Search for the cell housing the specified text and yield its [X, Y] center coordinate. 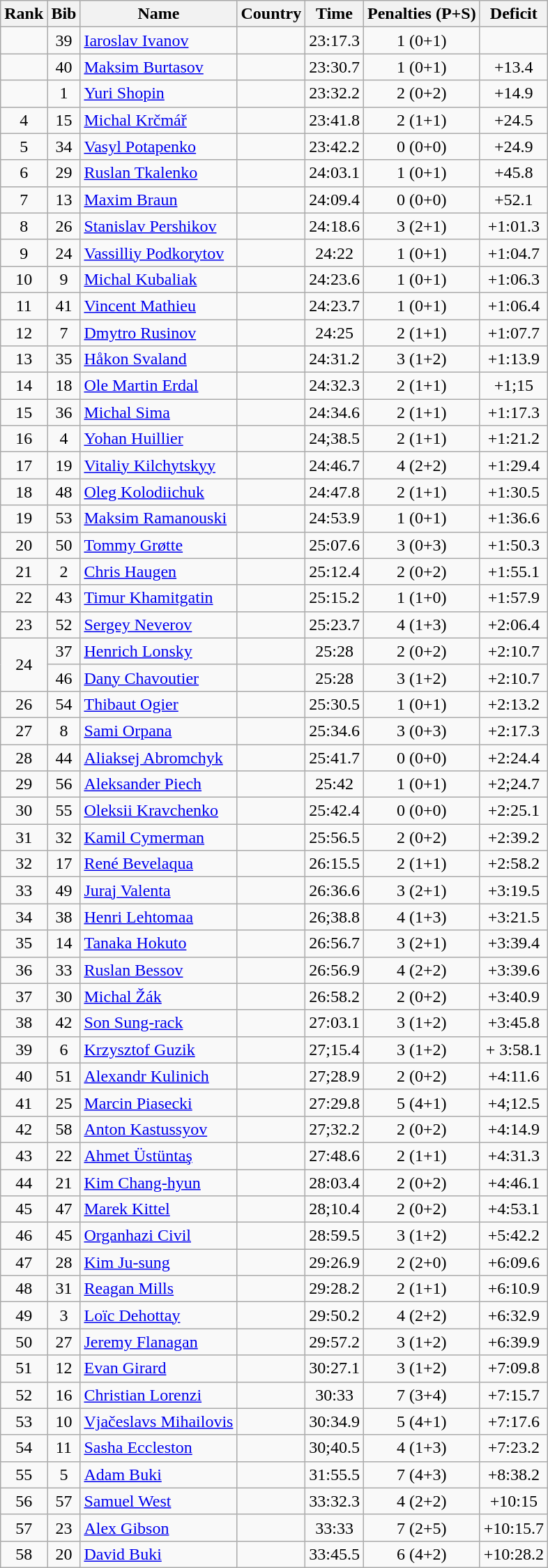
Michal Žák [159, 996]
Oleksii Kravchenko [159, 811]
+4:31.3 [513, 1156]
24:53.9 [335, 518]
+4:14.9 [513, 1129]
+7:17.6 [513, 1421]
Juraj Valenta [159, 890]
+ 3:58.1 [513, 1050]
24;38.5 [335, 439]
33:32.3 [335, 1501]
Krzysztof Guzik [159, 1050]
Chris Haugen [159, 572]
3 [64, 1315]
Maksim Ramanouski [159, 518]
27;28.9 [335, 1076]
Michal Sima [159, 412]
+3:39.6 [513, 970]
Iaroslav Ivanov [159, 40]
Maksim Burtasov [159, 67]
+10:28.2 [513, 1554]
+7:15.7 [513, 1395]
Samuel West [159, 1501]
25:41.7 [335, 757]
2 [64, 572]
31:55.5 [335, 1474]
30;40.5 [335, 1448]
Penalties (P+S) [421, 14]
24:18.6 [335, 226]
+2:06.4 [513, 625]
26:15.5 [335, 864]
23:17.3 [335, 40]
+1:30.5 [513, 492]
23:32.2 [335, 94]
27:29.8 [335, 1103]
+3:19.5 [513, 890]
Time [335, 14]
+1:29.4 [513, 465]
33:45.5 [335, 1554]
Ruslan Tkalenko [159, 173]
Vjačeslavs Mihailovis [159, 1421]
+2:13.2 [513, 704]
Anton Kastussyov [159, 1129]
+6:32.9 [513, 1315]
24:25 [335, 333]
30:27.1 [335, 1368]
+2:25.1 [513, 811]
+7:23.2 [513, 1448]
25:42.4 [335, 811]
+3:45.8 [513, 1023]
+45.8 [513, 173]
Stanislav Pershikov [159, 226]
Dany Chavoutier [159, 678]
Sasha Eccleston [159, 1448]
Vassilliy Podkorytov [159, 253]
Christian Lorenzi [159, 1395]
+10:15.7 [513, 1528]
Vasyl Potapenko [159, 147]
1 [64, 94]
+7:09.8 [513, 1368]
Aliaksej Abromchyk [159, 757]
28;10.4 [335, 1209]
23:42.2 [335, 147]
+1:36.6 [513, 518]
24:32.3 [335, 386]
6 (4+2) [421, 1554]
+2:58.2 [513, 864]
+6:10.9 [513, 1289]
+24.5 [513, 120]
7 (3+4) [421, 1395]
Yohan Huillier [159, 439]
30:34.9 [335, 1421]
23:41.8 [335, 120]
Marcin Piasecki [159, 1103]
+6:39.9 [513, 1342]
30:33 [335, 1395]
Jeremy Flanagan [159, 1342]
Henri Lehtomaa [159, 917]
+3:21.5 [513, 917]
29:28.2 [335, 1289]
Maxim Braun [159, 200]
+1:17.3 [513, 412]
+1:06.3 [513, 279]
25:42 [335, 784]
28:03.4 [335, 1183]
7 (2+5) [421, 1528]
+3:39.4 [513, 943]
+10:15 [513, 1501]
+1:21.2 [513, 439]
Name [159, 14]
Sami Orpana [159, 731]
+1:07.7 [513, 333]
+2:24.4 [513, 757]
Reagan Mills [159, 1289]
27:48.6 [335, 1156]
25:23.7 [335, 625]
25:12.4 [335, 572]
Ole Martin Erdal [159, 386]
25:34.6 [335, 731]
24:23.7 [335, 306]
+14.9 [513, 94]
28:59.5 [335, 1236]
+52.1 [513, 200]
Bib [64, 14]
Deficit [513, 14]
David Buki [159, 1554]
+1;15 [513, 386]
Aleksander Piech [159, 784]
Thibaut Ogier [159, 704]
Kim Ju-sung [159, 1262]
26:58.2 [335, 996]
+5:42.2 [513, 1236]
Oleg Kolodiichuk [159, 492]
Vitaliy Kilchytskyy [159, 465]
+1:04.7 [513, 253]
25:07.6 [335, 545]
Michal Kubaliak [159, 279]
24:46.7 [335, 465]
Ruslan Bessov [159, 970]
+2:17.3 [513, 731]
Håkon Svaland [159, 359]
+2:39.2 [513, 837]
Timur Khamitgatin [159, 598]
24:09.4 [335, 200]
1 (1+0) [421, 598]
23:30.7 [335, 67]
25:30.5 [335, 704]
+8:38.2 [513, 1474]
+4:53.1 [513, 1209]
29:50.2 [335, 1315]
Country [271, 14]
Vincent Mathieu [159, 306]
Tommy Grøtte [159, 545]
+4:46.1 [513, 1183]
+24.9 [513, 147]
Kim Chang-hyun [159, 1183]
29:26.9 [335, 1262]
24:47.8 [335, 492]
Dmytro Rusinov [159, 333]
Tanaka Hokuto [159, 943]
29:57.2 [335, 1342]
Alexandr Kulinich [159, 1076]
26:56.9 [335, 970]
Michal Krčmář [159, 120]
25:15.2 [335, 598]
2 (2+0) [421, 1262]
+1:13.9 [513, 359]
26:56.7 [335, 943]
Yuri Shopin [159, 94]
Kamil Cymerman [159, 837]
Marek Kittel [159, 1209]
+3:40.9 [513, 996]
+1:50.3 [513, 545]
7 (4+3) [421, 1474]
+13.4 [513, 67]
+2;24.7 [513, 784]
27;15.4 [335, 1050]
+6:09.6 [513, 1262]
Evan Girard [159, 1368]
Rank [24, 14]
26:36.6 [335, 890]
+1:06.4 [513, 306]
Henrich Lonsky [159, 651]
26;38.8 [335, 917]
+1:01.3 [513, 226]
+4:11.6 [513, 1076]
24:23.6 [335, 279]
27;32.2 [335, 1129]
Sergey Neverov [159, 625]
25 [64, 1103]
René Bevelaqua [159, 864]
24:22 [335, 253]
Ahmet Üstüntaş [159, 1156]
Loïc Dehottay [159, 1315]
33:33 [335, 1528]
Adam Buki [159, 1474]
24:34.6 [335, 412]
24:03.1 [335, 173]
+1:57.9 [513, 598]
Organhazi Civil [159, 1236]
25:56.5 [335, 837]
24:31.2 [335, 359]
27:03.1 [335, 1023]
Alex Gibson [159, 1528]
+1:55.1 [513, 572]
+4;12.5 [513, 1103]
Son Sung-rack [159, 1023]
